Capture the cell that displays the provided text and extract its [x, y] central coordinate. 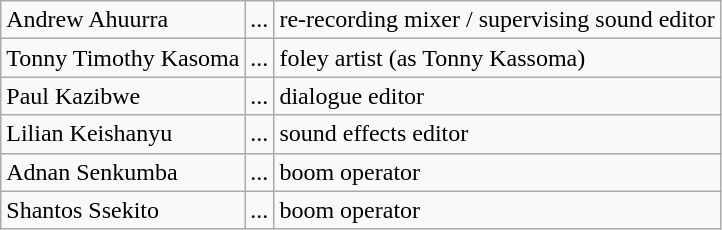
Shantos Ssekito [123, 210]
Adnan Senkumba [123, 172]
Tonny Timothy Kasoma [123, 58]
Lilian Keishanyu [123, 134]
sound effects editor [497, 134]
dialogue editor [497, 96]
foley artist (as Tonny Kassoma) [497, 58]
Andrew Ahuurra [123, 20]
re-recording mixer / supervising sound editor [497, 20]
Paul Kazibwe [123, 96]
